From the cell containing the given text, extract its center point as [X, Y] coordinate. 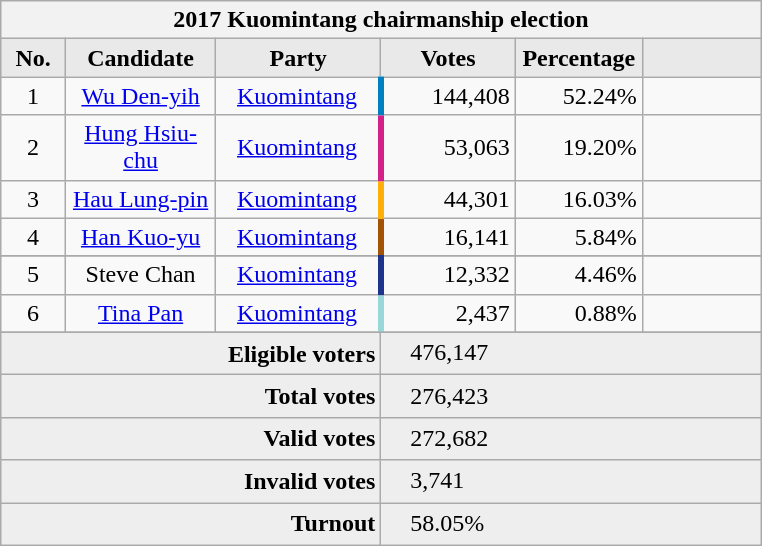
Valid votes [190, 438]
53,063 [448, 148]
52.24% [578, 96]
44,301 [448, 199]
4 [32, 237]
Wu Den-yih [141, 96]
16.03% [578, 199]
Percentage [578, 58]
Votes [448, 58]
476,147 [572, 354]
1 [32, 96]
6 [32, 313]
Tina Pan [141, 313]
272,682 [572, 438]
Han Kuo-yu [141, 237]
5.84% [578, 237]
Hau Lung-pin [141, 199]
2 [32, 148]
Turnout [190, 524]
Party [298, 58]
276,423 [572, 396]
Hung Hsiu-chu [141, 148]
Eligible voters [190, 354]
Steve Chan [141, 275]
2017 Kuomintang chairmanship election [380, 20]
19.20% [578, 148]
58.05% [572, 524]
0.88% [578, 313]
12,332 [448, 275]
3,741 [572, 482]
5 [32, 275]
Invalid votes [190, 482]
Total votes [190, 396]
No. [32, 58]
3 [32, 199]
2,437 [448, 313]
4.46% [578, 275]
Candidate [141, 58]
144,408 [448, 96]
16,141 [448, 237]
